Determine the [X, Y] coordinate at the center of the cell enclosing the given text.  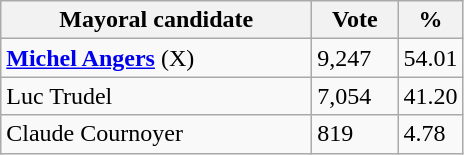
4.78 [430, 134]
9,247 [355, 58]
Claude Cournoyer [156, 134]
819 [355, 134]
Vote [355, 20]
Michel Angers (X) [156, 58]
54.01 [430, 58]
% [430, 20]
Mayoral candidate [156, 20]
7,054 [355, 96]
41.20 [430, 96]
Luc Trudel [156, 96]
